Search for the cell housing the specified text and yield its (x, y) center coordinate. 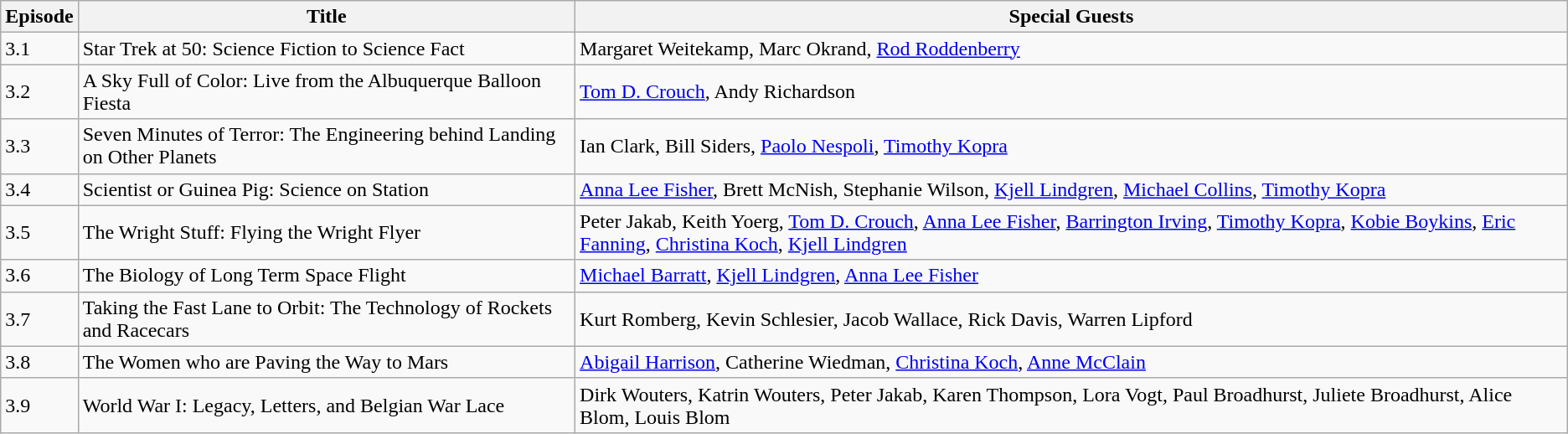
Title (327, 17)
3.7 (39, 318)
Ian Clark, Bill Siders, Paolo Nespoli, Timothy Kopra (1072, 146)
3.2 (39, 92)
Star Trek at 50: Science Fiction to Science Fact (327, 49)
Michael Barratt, Kjell Lindgren, Anna Lee Fisher (1072, 276)
3.5 (39, 233)
Kurt Romberg, Kevin Schlesier, Jacob Wallace, Rick Davis, Warren Lipford (1072, 318)
3.8 (39, 362)
The Women who are Paving the Way to Mars (327, 362)
The Biology of Long Term Space Flight (327, 276)
Taking the Fast Lane to Orbit: The Technology of Rockets and Racecars (327, 318)
Dirk Wouters, Katrin Wouters, Peter Jakab, Karen Thompson, Lora Vogt, Paul Broadhurst, Juliete Broadhurst, Alice Blom, Louis Blom (1072, 406)
Margaret Weitekamp, Marc Okrand, Rod Roddenberry (1072, 49)
Abigail Harrison, Catherine Wiedman, Christina Koch, Anne McClain (1072, 362)
3.4 (39, 189)
Scientist or Guinea Pig: Science on Station (327, 189)
Episode (39, 17)
A Sky Full of Color: Live from the Albuquerque Balloon Fiesta (327, 92)
3.3 (39, 146)
The Wright Stuff: Flying the Wright Flyer (327, 233)
3.9 (39, 406)
Anna Lee Fisher, Brett McNish, Stephanie Wilson, Kjell Lindgren, Michael Collins, Timothy Kopra (1072, 189)
Seven Minutes of Terror: The Engineering behind Landing on Other Planets (327, 146)
3.6 (39, 276)
World War I: Legacy, Letters, and Belgian War Lace (327, 406)
Special Guests (1072, 17)
Tom D. Crouch, Andy Richardson (1072, 92)
3.1 (39, 49)
